Extract the (x, y) coordinate from the center of the cell holding the provided text.  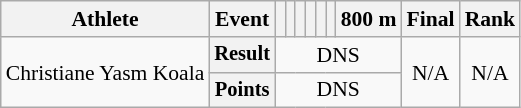
Points (242, 90)
Result (242, 55)
Athlete (106, 19)
Event (242, 19)
Christiane Yasm Koala (106, 72)
Final (431, 19)
800 m (369, 19)
Rank (490, 19)
